Identify which cell holds the provided text, then report its [x, y] central coordinate. 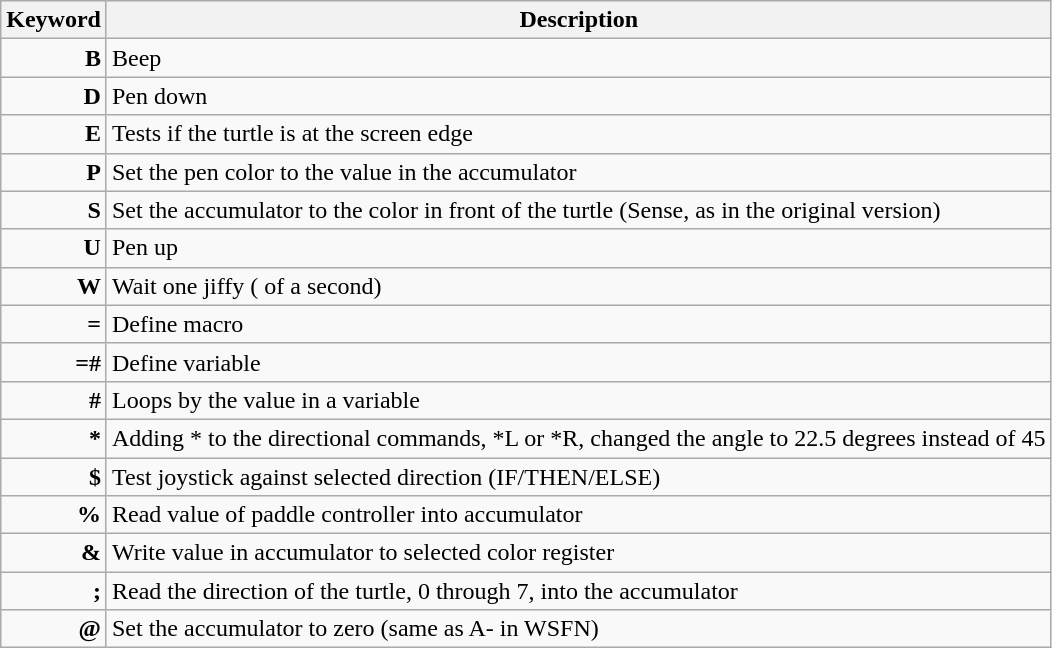
Wait one jiffy ( of a second) [578, 286]
Description [578, 20]
; [54, 591]
Pen up [578, 248]
Read value of paddle controller into accumulator [578, 515]
Tests if the turtle is at the screen edge [578, 134]
Set the accumulator to zero (same as A- in WSFN) [578, 629]
$ [54, 477]
Pen down [578, 96]
% [54, 515]
Test joystick against selected direction (IF/THEN/ELSE) [578, 477]
= [54, 324]
Read the direction of the turtle, 0 through 7, into the accumulator [578, 591]
E [54, 134]
Write value in accumulator to selected color register [578, 553]
P [54, 172]
Set the accumulator to the color in front of the turtle (Sense, as in the original version) [578, 210]
D [54, 96]
Loops by the value in a variable [578, 400]
Define variable [578, 362]
Keyword [54, 20]
W [54, 286]
@ [54, 629]
U [54, 248]
* [54, 438]
B [54, 58]
Beep [578, 58]
Set the pen color to the value in the accumulator [578, 172]
=# [54, 362]
Adding * to the directional commands, *L or *R, changed the angle to 22.5 degrees instead of 45 [578, 438]
# [54, 400]
Define macro [578, 324]
S [54, 210]
& [54, 553]
